Extract the (x, y) coordinate from the center of the cell holding the provided text.  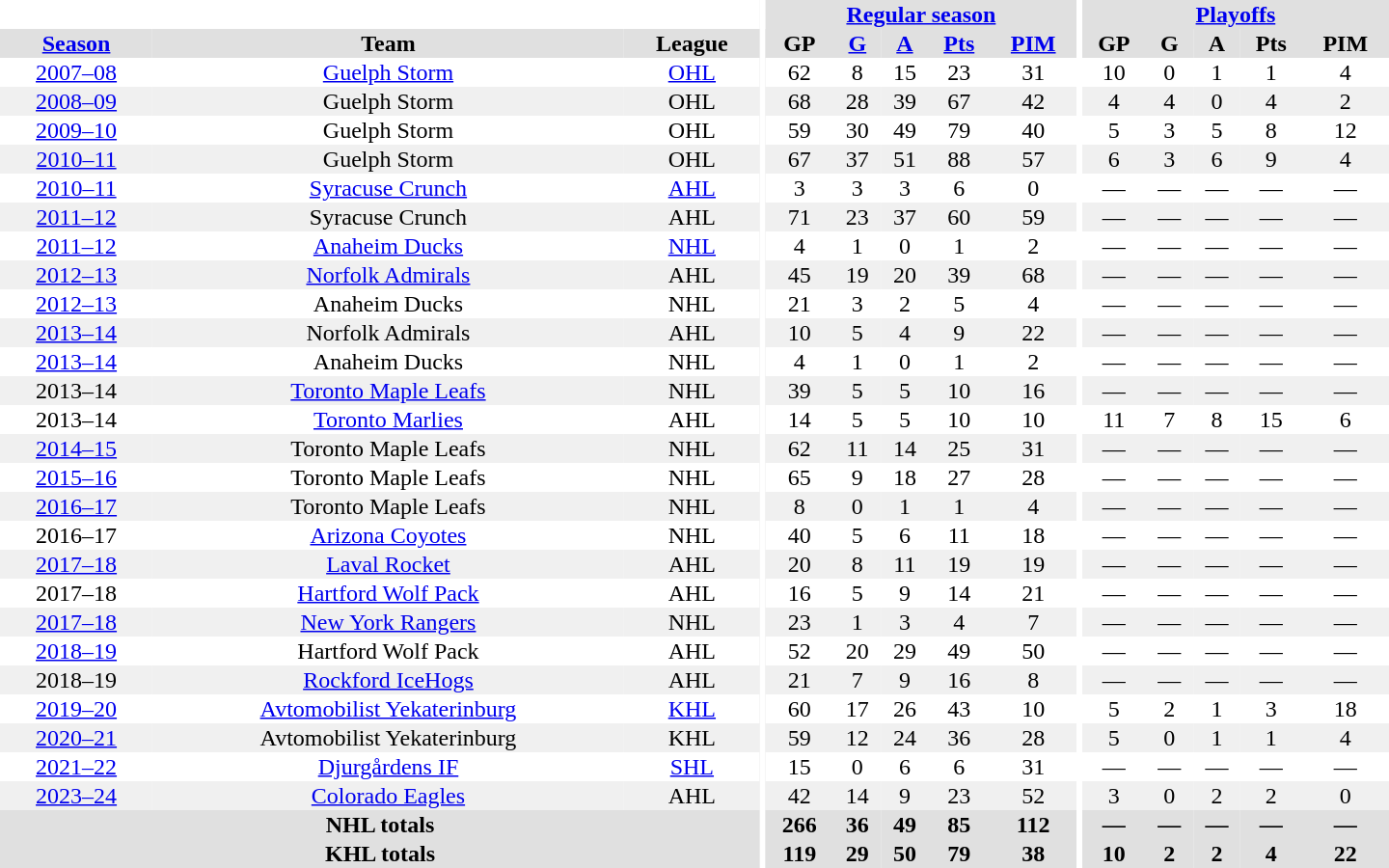
Regular season (920, 14)
SHL (693, 767)
2008–09 (76, 101)
71 (799, 217)
65 (799, 477)
Team (388, 43)
Laval Rocket (388, 564)
25 (959, 448)
Arizona Coyotes (388, 535)
24 (905, 738)
2019–20 (76, 709)
112 (1033, 825)
27 (959, 477)
2014–15 (76, 448)
KHL totals (380, 854)
26 (905, 709)
51 (905, 159)
85 (959, 825)
Season (76, 43)
Colorado Eagles (388, 796)
Rockford IceHogs (388, 680)
Toronto Marlies (388, 420)
Djurgårdens IF (388, 767)
38 (1033, 854)
43 (959, 709)
Playoffs (1236, 14)
2020–21 (76, 738)
266 (799, 825)
45 (799, 275)
119 (799, 854)
2015–16 (76, 477)
League (693, 43)
New York Rangers (388, 622)
2009–10 (76, 130)
2021–22 (76, 767)
2023–24 (76, 796)
30 (857, 130)
57 (1033, 159)
NHL totals (380, 825)
2007–08 (76, 72)
88 (959, 159)
17 (857, 709)
